Determine the (X, Y) coordinate at the center of the cell enclosing the given text.  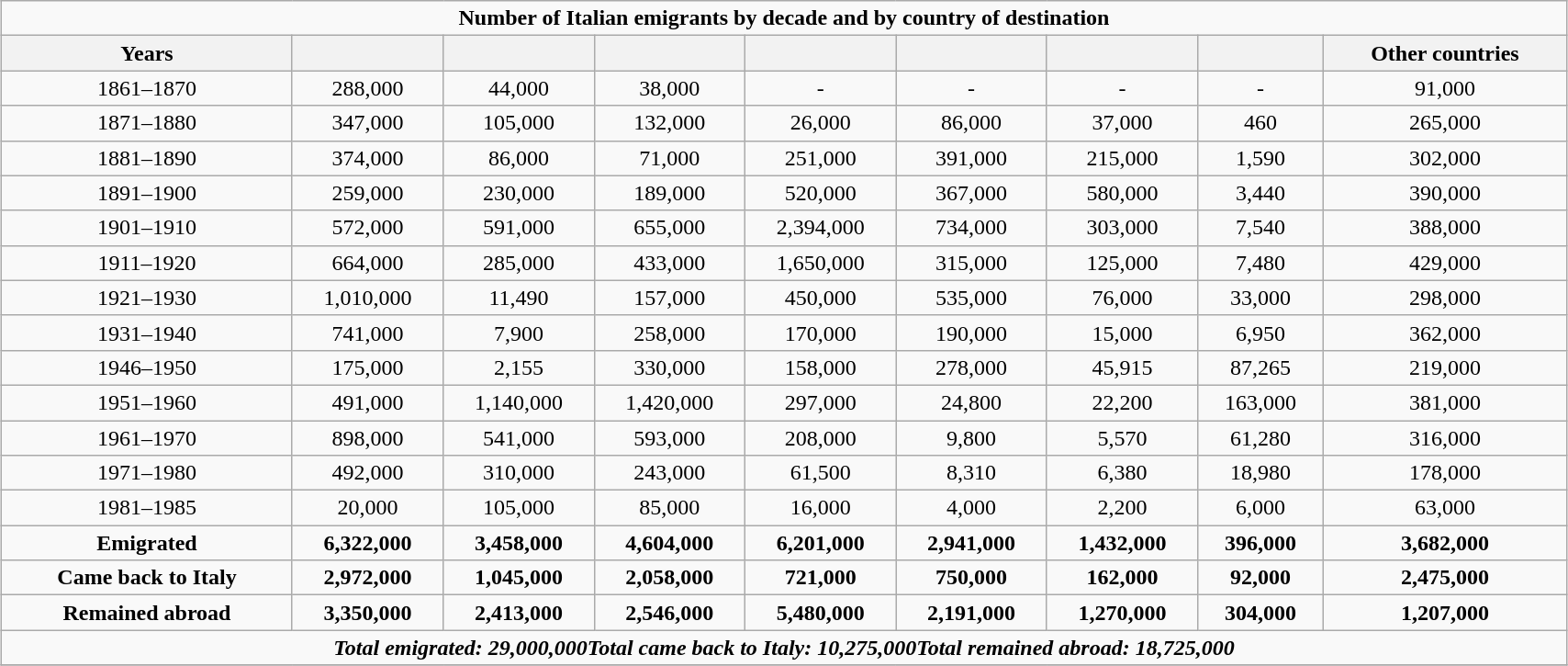
721,000 (821, 578)
16,000 (821, 508)
208,000 (821, 438)
265,000 (1445, 123)
316,000 (1445, 438)
178,000 (1445, 473)
243,000 (669, 473)
655,000 (669, 228)
85,000 (669, 508)
572,000 (367, 228)
8,310 (971, 473)
1861–1870 (147, 88)
1,650,000 (821, 263)
433,000 (669, 263)
310,000 (519, 473)
91,000 (1445, 88)
1,010,000 (367, 298)
Other countries (1445, 53)
230,000 (519, 193)
491,000 (367, 402)
302,000 (1445, 158)
374,000 (367, 158)
18,980 (1261, 473)
20,000 (367, 508)
580,000 (1122, 193)
1,207,000 (1445, 613)
45,915 (1122, 367)
1931–1940 (147, 333)
189,000 (669, 193)
125,000 (1122, 263)
381,000 (1445, 402)
2,546,000 (669, 613)
71,000 (669, 158)
Total emigrated: 29,000,000Total came back to Italy: 10,275,000Total remained abroad: 18,725,000 (784, 648)
6,201,000 (821, 543)
492,000 (367, 473)
162,000 (1122, 578)
Remained abroad (147, 613)
61,500 (821, 473)
362,000 (1445, 333)
898,000 (367, 438)
6,380 (1122, 473)
1981–1985 (147, 508)
4,000 (971, 508)
61,280 (1261, 438)
190,000 (971, 333)
1,432,000 (1122, 543)
38,000 (669, 88)
535,000 (971, 298)
9,800 (971, 438)
158,000 (821, 367)
5,480,000 (821, 613)
1871–1880 (147, 123)
2,155 (519, 367)
1921–1930 (147, 298)
591,000 (519, 228)
Came back to Italy (147, 578)
Number of Italian emigrants by decade and by country of destination (784, 18)
330,000 (669, 367)
7,480 (1261, 263)
11,490 (519, 298)
2,475,000 (1445, 578)
396,000 (1261, 543)
285,000 (519, 263)
Years (147, 53)
1911–1920 (147, 263)
1961–1970 (147, 438)
1901–1910 (147, 228)
258,000 (669, 333)
2,941,000 (971, 543)
6,950 (1261, 333)
15,000 (1122, 333)
520,000 (821, 193)
315,000 (971, 263)
1,140,000 (519, 402)
87,265 (1261, 367)
7,540 (1261, 228)
2,972,000 (367, 578)
450,000 (821, 298)
390,000 (1445, 193)
259,000 (367, 193)
303,000 (1122, 228)
219,000 (1445, 367)
1891–1900 (147, 193)
157,000 (669, 298)
3,458,000 (519, 543)
1881–1890 (147, 158)
741,000 (367, 333)
163,000 (1261, 402)
63,000 (1445, 508)
6,000 (1261, 508)
734,000 (971, 228)
22,200 (1122, 402)
1,270,000 (1122, 613)
44,000 (519, 88)
1,420,000 (669, 402)
3,682,000 (1445, 543)
7,900 (519, 333)
297,000 (821, 402)
2,058,000 (669, 578)
76,000 (1122, 298)
170,000 (821, 333)
288,000 (367, 88)
2,413,000 (519, 613)
429,000 (1445, 263)
388,000 (1445, 228)
2,394,000 (821, 228)
1946–1950 (147, 367)
3,440 (1261, 193)
2,200 (1122, 508)
304,000 (1261, 613)
1951–1960 (147, 402)
37,000 (1122, 123)
2,191,000 (971, 613)
1971–1980 (147, 473)
24,800 (971, 402)
175,000 (367, 367)
5,570 (1122, 438)
1,045,000 (519, 578)
251,000 (821, 158)
460 (1261, 123)
750,000 (971, 578)
593,000 (669, 438)
3,350,000 (367, 613)
6,322,000 (367, 543)
92,000 (1261, 578)
132,000 (669, 123)
33,000 (1261, 298)
298,000 (1445, 298)
541,000 (519, 438)
215,000 (1122, 158)
Emigrated (147, 543)
26,000 (821, 123)
367,000 (971, 193)
391,000 (971, 158)
4,604,000 (669, 543)
347,000 (367, 123)
1,590 (1261, 158)
664,000 (367, 263)
278,000 (971, 367)
